Scan for the cell matching the given text and deliver its [X, Y] coordinate at center. 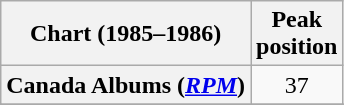
Chart (1985–1986) [126, 34]
Canada Albums (RPM) [126, 85]
Peak position [297, 34]
37 [297, 85]
